Detect which cell encompasses the target text, then output its (X, Y) center coordinate. 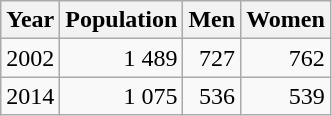
762 (286, 58)
2014 (30, 96)
2002 (30, 58)
Men (212, 20)
1 075 (122, 96)
Women (286, 20)
Population (122, 20)
539 (286, 96)
1 489 (122, 58)
536 (212, 96)
Year (30, 20)
727 (212, 58)
